From the cell containing the given text, extract its center point as [X, Y] coordinate. 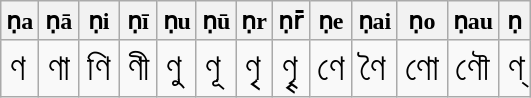
ণ [20, 68]
ṇai [374, 21]
ণা [59, 68]
ণো [422, 68]
ণৌ [472, 68]
ṇo [422, 21]
ṇa [20, 21]
ṇ [515, 21]
ṇu [176, 21]
ণূ [216, 68]
ণ্ [515, 68]
ণৈ [374, 68]
ণু [176, 68]
ṇī [138, 21]
ṇū [216, 21]
ṇau [472, 21]
ṇā [59, 21]
ণি [99, 68]
ṇi [99, 21]
ণৄ [292, 68]
ṇr [254, 21]
ṇr̄ [292, 21]
ṇe [330, 21]
ণে [330, 68]
ণী [138, 68]
ণৃ [254, 68]
